Scan for the cell matching the given text and deliver its (X, Y) coordinate at center. 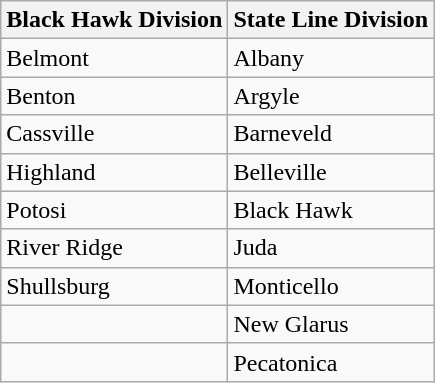
Albany (331, 58)
Monticello (331, 286)
Juda (331, 248)
Barneveld (331, 134)
Pecatonica (331, 362)
River Ridge (114, 248)
Belleville (331, 172)
Shullsburg (114, 286)
Belmont (114, 58)
Cassville (114, 134)
Potosi (114, 210)
Highland (114, 172)
Benton (114, 96)
Argyle (331, 96)
State Line Division (331, 20)
Black Hawk (331, 210)
Black Hawk Division (114, 20)
New Glarus (331, 324)
